For the text-containing cell, return its midpoint in (X, Y) coordinate format. 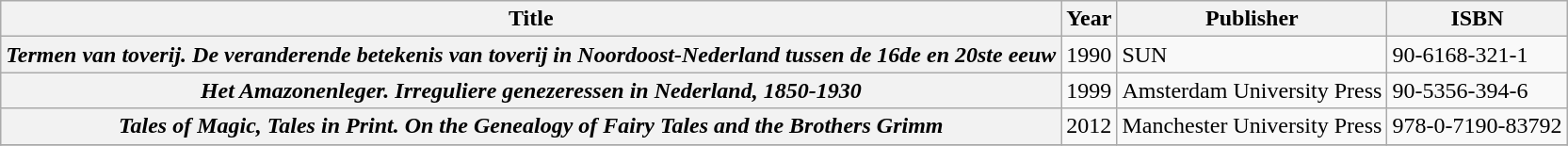
ISBN (1477, 19)
90-5356-394-6 (1477, 90)
SUN (1253, 55)
Termen van toverij. De veranderende betekenis van toverij in Noordoost-Nederland tussen de 16de en 20ste eeuw (531, 55)
Year (1089, 19)
Title (531, 19)
Amsterdam University Press (1253, 90)
1999 (1089, 90)
Publisher (1253, 19)
2012 (1089, 126)
Tales of Magic, Tales in Print. On the Genealogy of Fairy Tales and the Brothers Grimm (531, 126)
Het Amazonenleger. Irreguliere genezeressen in Nederland, 1850-1930 (531, 90)
978-0-7190-83792 (1477, 126)
1990 (1089, 55)
Manchester University Press (1253, 126)
90-6168-321-1 (1477, 55)
